Determine the (x, y) coordinate at the center of the cell enclosing the given text.  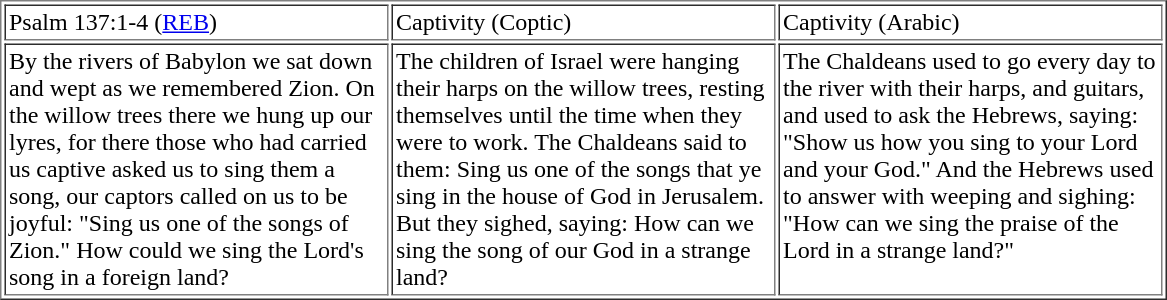
Psalm 137:1-4 (REB) (196, 22)
Captivity (Coptic) (584, 22)
Captivity (Arabic) (970, 22)
